Output the [x, y] coordinate of the center of the cell containing the given text.  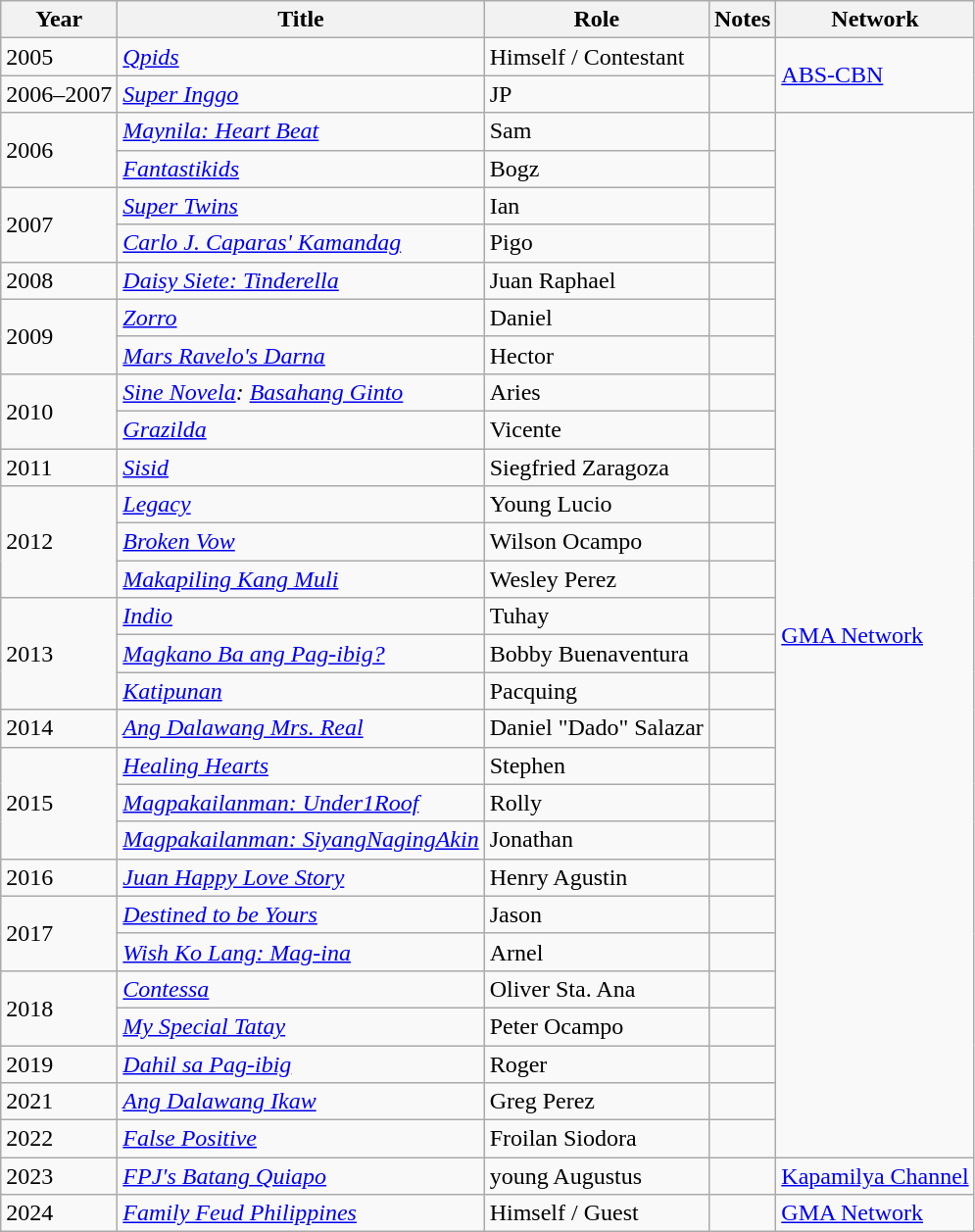
Juan Raphael [596, 280]
Makapiling Kang Muli [301, 579]
2006–2007 [59, 94]
Juan Happy Love Story [301, 877]
Legacy [301, 505]
Carlo J. Caparas' Kamandag [301, 243]
2009 [59, 336]
Bogz [596, 169]
Katipunan [301, 691]
Ang Dalawang Ikaw [301, 1102]
Zorro [301, 318]
2021 [59, 1102]
Wesley Perez [596, 579]
Magkano Ba ang Pag-ibig? [301, 654]
Dahil sa Pag-ibig [301, 1063]
Sam [596, 131]
Henry Agustin [596, 877]
Oliver Sta. Ana [596, 989]
Fantastikids [301, 169]
Pigo [596, 243]
2011 [59, 468]
2008 [59, 280]
2007 [59, 224]
Year [59, 20]
Himself / Guest [596, 1213]
Aries [596, 392]
Pacquing [596, 691]
Young Lucio [596, 505]
Maynila: Heart Beat [301, 131]
2006 [59, 150]
Family Feud Philippines [301, 1213]
Sisid [301, 468]
2017 [59, 933]
Bobby Buenaventura [596, 654]
Vicente [596, 429]
2014 [59, 728]
Sine Novela: Basahang Ginto [301, 392]
Contessa [301, 989]
False Positive [301, 1139]
young Augustus [596, 1176]
My Special Tatay [301, 1026]
Magpakailanman: Under1Roof [301, 803]
2019 [59, 1063]
Daniel [596, 318]
Title [301, 20]
Greg Perez [596, 1102]
ABS-CBN [875, 75]
2023 [59, 1176]
2015 [59, 803]
Qpids [301, 57]
Ang Dalawang Mrs. Real [301, 728]
Ian [596, 206]
Wish Ko Lang: Mag-ina [301, 952]
Daisy Siete: Tinderella [301, 280]
2005 [59, 57]
2018 [59, 1008]
Super Inggo [301, 94]
Mars Ravelo's Darna [301, 355]
Indio [301, 616]
Jason [596, 914]
Notes [742, 20]
Himself / Contestant [596, 57]
Stephen [596, 765]
Super Twins [301, 206]
JP [596, 94]
Peter Ocampo [596, 1026]
2013 [59, 654]
Hector [596, 355]
Arnel [596, 952]
Destined to be Yours [301, 914]
Healing Hearts [301, 765]
Siegfried Zaragoza [596, 468]
2022 [59, 1139]
Network [875, 20]
Kapamilya Channel [875, 1176]
Magpakailanman: SiyangNagingAkin [301, 840]
Froilan Siodora [596, 1139]
Rolly [596, 803]
FPJ's Batang Quiapo [301, 1176]
Broken Vow [301, 542]
Wilson Ocampo [596, 542]
2016 [59, 877]
Jonathan [596, 840]
Role [596, 20]
Roger [596, 1063]
Daniel "Dado" Salazar [596, 728]
Tuhay [596, 616]
2010 [59, 411]
2012 [59, 542]
Grazilda [301, 429]
2024 [59, 1213]
